From the cell containing the given text, extract its center point as (x, y) coordinate. 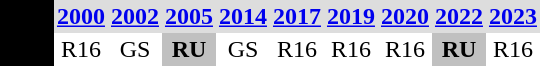
2014 (243, 16)
2000 (81, 16)
2002 (135, 16)
Pos. (27, 50)
2023 (513, 16)
Year (27, 16)
2019 (351, 16)
2020 (405, 16)
2005 (189, 16)
2017 (297, 16)
2022 (459, 16)
